Output the (x, y) coordinate of the center of the cell containing the given text.  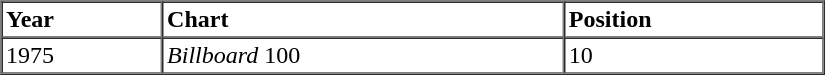
Position (694, 20)
Chart (364, 20)
Year (82, 20)
10 (694, 56)
1975 (82, 56)
Billboard 100 (364, 56)
